Pinpoint the cell where the given text exists, returning its [X, Y] midpoint coordinate. 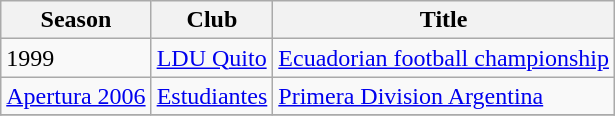
Ecuadorian football championship [444, 58]
Primera Division Argentina [444, 96]
Club [212, 20]
1999 [76, 58]
Title [444, 20]
Estudiantes [212, 96]
Apertura 2006 [76, 96]
Season [76, 20]
LDU Quito [212, 58]
